Provide the [X, Y] coordinate of the cell's center where the given text is located.  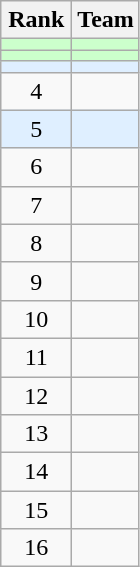
7 [36, 205]
10 [36, 319]
16 [36, 548]
Team [106, 20]
8 [36, 243]
11 [36, 357]
14 [36, 472]
12 [36, 395]
6 [36, 167]
4 [36, 91]
Rank [36, 20]
15 [36, 510]
9 [36, 281]
5 [36, 129]
13 [36, 434]
